Locate the cell with the specified text and output its [x, y] center coordinate. 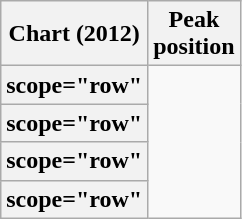
Peakposition [194, 34]
Chart (2012) [74, 34]
